Search for the cell housing the specified text and yield its [x, y] center coordinate. 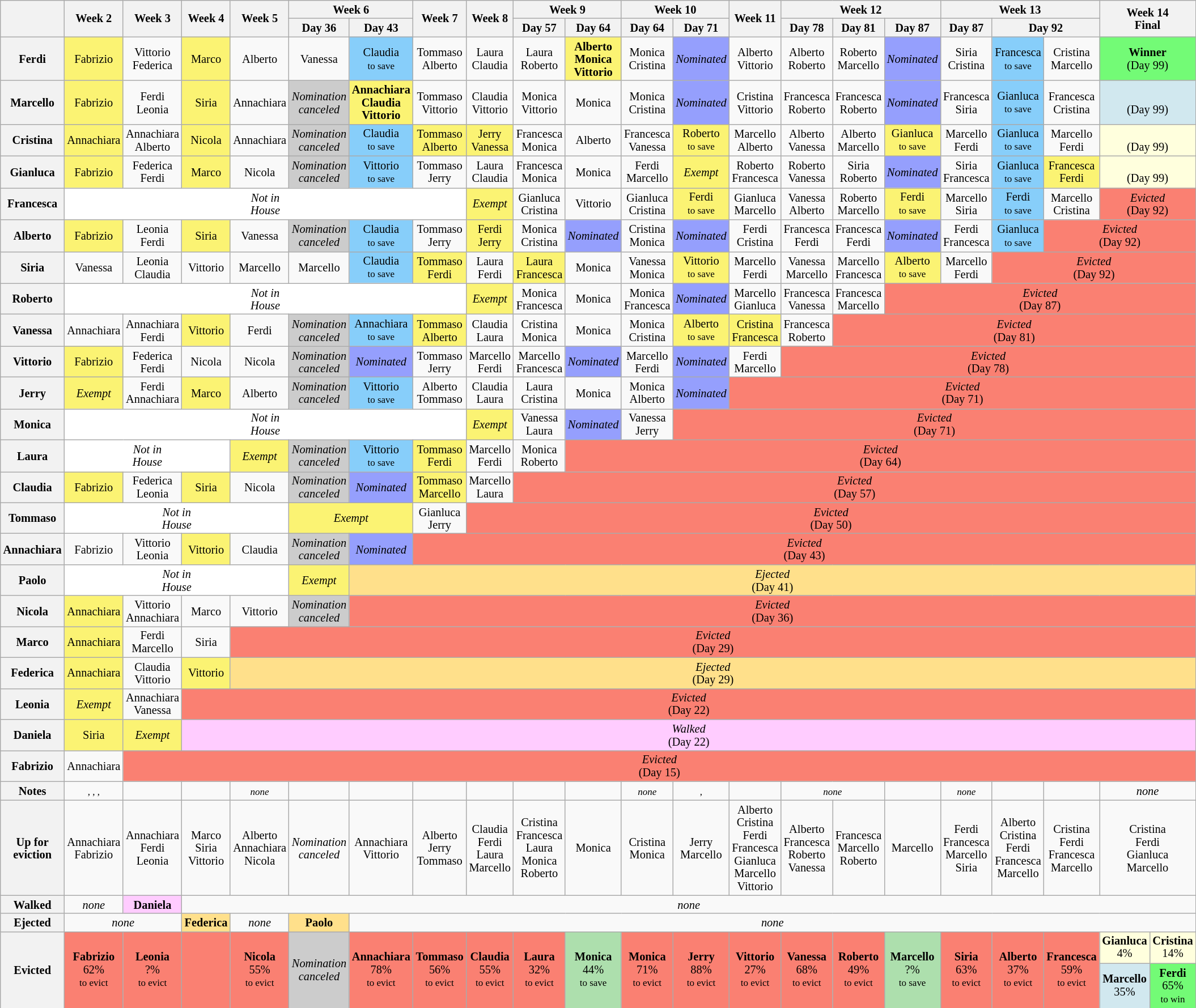
Day 57 [540, 27]
Annachiara78%to evict [381, 970]
Week 12 [861, 9]
Cristina [33, 140]
MarcoSiriaVittorio [206, 848]
Ejected [33, 922]
Tommaso [33, 518]
Week 8 [490, 18]
MonicaRoberto [540, 456]
Ejected (Day 29) [713, 673]
Gianluca4% [1125, 947]
SiriaCristina [966, 59]
JerryMarcello [701, 848]
SiriaRoberto [858, 172]
Cristina14% [1172, 947]
AnnachiaraFerdi [152, 330]
Notes [33, 791]
Evicted (Day 87) [1040, 299]
Robertoto save [701, 140]
MonicaVittorio [540, 102]
VanessaJerry [647, 424]
Evicted (Day 36) [773, 611]
Jerry88%to evict [701, 970]
MarcelloAlberto [755, 140]
Week 10 [675, 9]
VittorioFederica [152, 59]
RobertoVanessa [807, 172]
Week 2 [94, 18]
Evicted (Day 15) [659, 766]
AnnachiaraFerdiLeonia [152, 848]
AlbertoMonicaVittorio [593, 59]
Day 71 [701, 27]
LauraRoberto [540, 59]
Gianluca [33, 172]
Marcello35% [1125, 986]
Week 11 [755, 18]
FrancescaSiria [966, 102]
Roberto [33, 299]
Francesca [33, 203]
GianlucaMarcello [755, 203]
Day 43 [381, 27]
Day 92 [1045, 27]
VanessaMonica [647, 267]
Week 9 [567, 9]
FerdiFrancesca [966, 235]
Fabrizio62%to evict [94, 970]
MarcelloLaura [490, 487]
Francesca59%to evict [1072, 970]
AlbertoAnnachiaraNicola [260, 848]
AlbertoRoberto [807, 59]
Evicted [33, 970]
Marcello?%to save [913, 970]
FerdiLeonia [152, 102]
FerdiAnnachiara [152, 393]
Evicted (Day 57) [855, 487]
VanessaLaura [540, 424]
Nicola55%to evict [260, 970]
FerdiFrancescaMarcelloSiria [966, 848]
GianlucaJerry [440, 518]
Jerry [33, 393]
Laura32%to evict [540, 970]
AnnachiaraClaudiaVittorio [381, 102]
Vanessa68%to evict [807, 970]
AlbertoMarcello [858, 140]
TommasoVittorio [440, 102]
LeoniaClaudia [152, 267]
AlbertoVanessa [807, 140]
AnnachiaraVittorio [381, 848]
AlbertoVittorio [755, 59]
TommasoMarcello [440, 487]
VittorioAnnachiara [152, 611]
Week 13 [1020, 9]
VanessaAlberto [807, 203]
Annachiarato save [381, 330]
, [701, 791]
FerdiCristina [755, 235]
LauraCristina [540, 393]
AlbertoCristinaFerdiFrancescaMarcello [1018, 848]
Evicted (Day 78) [989, 361]
Week 3 [152, 18]
CristinaFerdiGianlucaMarcello [1148, 848]
Monica44%to save [593, 970]
Week 14Final [1148, 18]
Week 4 [206, 18]
AlbertoFrancescaRobertoVanessa [807, 848]
AlbertoJerryTommaso [440, 848]
Claudia55%to evict [490, 970]
Winner (Day 99) [1148, 59]
ClaudiaFerdiLauraMarcello [490, 848]
VanessaMarcello [807, 267]
Leonia?%to evict [152, 970]
, , , [94, 791]
Francescato save [1018, 59]
FrancescaMarcelloRoberto [858, 848]
AlbertoCristinaFerdiFrancescaGianlucaMarcello Vittorio [755, 848]
Vittorio27%to evict [755, 970]
Evicted (Day 50) [831, 518]
AnnachiaraAlberto [152, 140]
CristinaFrancesca [755, 330]
AlbertoTommaso [440, 393]
MarcelloSiria [966, 203]
Roberto49%to evict [858, 970]
Up foreviction [33, 848]
Evicted (Day 29) [713, 641]
Walked [33, 904]
CristinaMarcello [1072, 59]
FrancescaMarcello [858, 299]
Day 78 [807, 27]
FedericaLeonia [152, 487]
RobertoFrancesca [755, 172]
CristinaFerdiFrancescaMarcello [1072, 848]
JerryVanessa [490, 140]
LauraFrancesca [540, 267]
Week 5 [260, 18]
Evicted (Day 81) [1015, 330]
Monica71%to evict [647, 970]
SiriaFrancesca [966, 172]
MarcelloGianluca [755, 299]
FrancescaCristina [1072, 102]
MonicaAlberto [647, 393]
Alberto37%to evict [1018, 970]
Week 7 [440, 18]
MarcelloCristina [1072, 203]
Siria63%to evict [966, 970]
CristinaFrancescaLauraMonicaRoberto [540, 848]
CristinaVittorio [755, 102]
Day 36 [319, 27]
Week 6 [351, 9]
Ejected (Day 41) [773, 580]
Evicted (Day 43) [805, 550]
Ferdi65%to win [1172, 986]
Evicted (Day 22) [689, 704]
LauraFerdi [490, 267]
VittorioLeonia [152, 550]
AnnachiaraVanessa [152, 704]
Tommaso56%to evict [440, 970]
AnnachiaraFabrizio [94, 848]
Evicted (Day 64) [881, 456]
Laura [33, 456]
Day 81 [858, 27]
LeoniaFerdi [152, 235]
FerdiJerry [490, 235]
Walked(Day 22) [689, 734]
Leonia [33, 704]
